Provide the (x, y) coordinate of the cell's center where the given text is located.  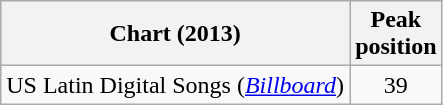
Chart (2013) (176, 34)
US Latin Digital Songs (Billboard) (176, 85)
Peakposition (396, 34)
39 (396, 85)
